Return [X, Y] of the center of cell containing provided text 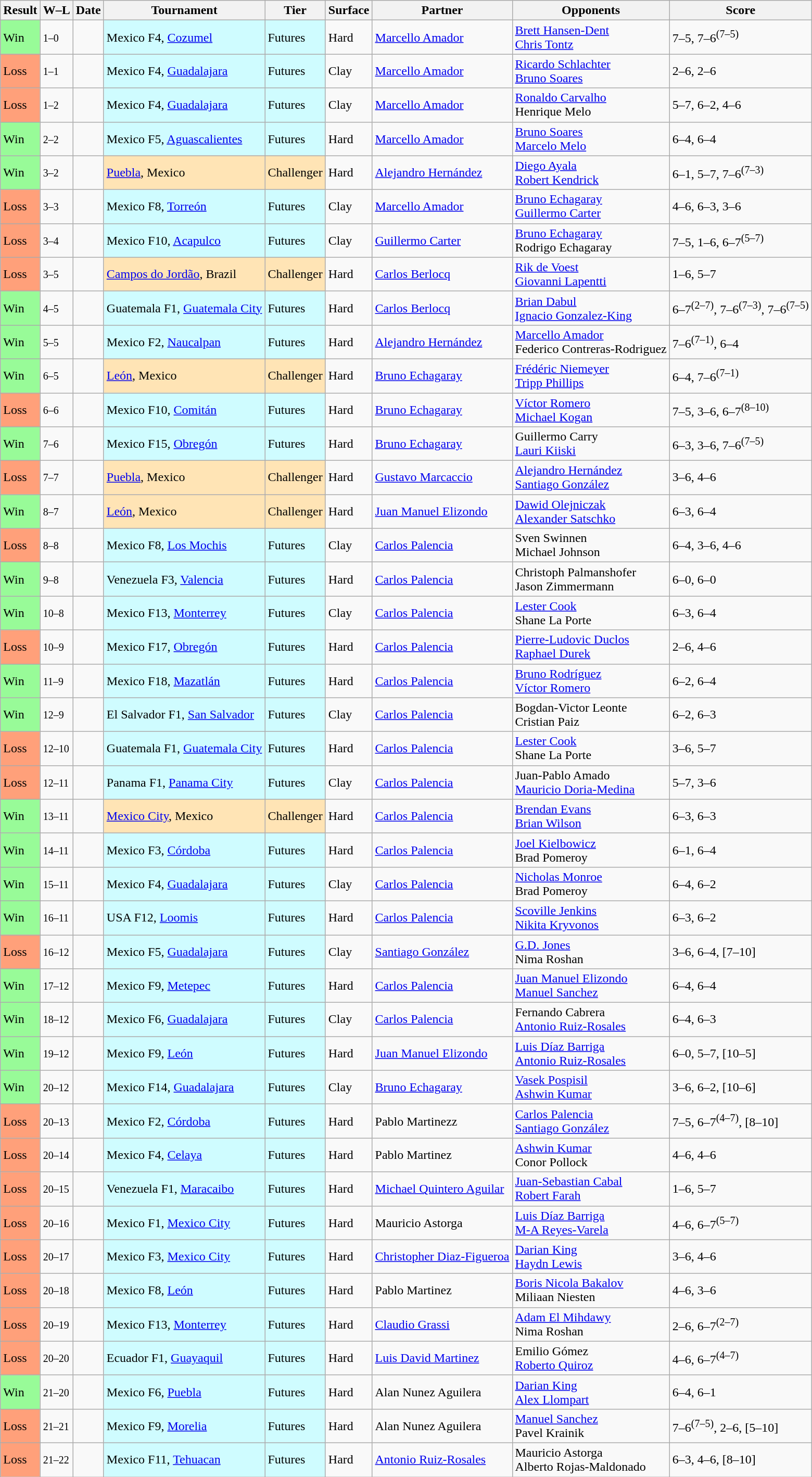
6–0, 5–7, [10–5] [740, 1054]
Mexico City, Mexico [184, 816]
6–0, 6–0 [740, 579]
Mexico F14, Guadalajara [184, 1087]
Boris Nicola Bakalov Miliaan Niesten [591, 1290]
Darian King Haydn Lewis [591, 1257]
3–5 [56, 274]
21–21 [56, 1425]
10–9 [56, 647]
Carlos Palencia Santiago González [591, 1121]
Bogdan-Victor Leonte Cristian Paiz [591, 714]
Frédéric Niemeyer Tripp Phillips [591, 376]
2–2 [56, 138]
Marcello Amador Federico Contreras-Rodriguez [591, 342]
10–8 [56, 613]
Juan-Sebastian Cabal Robert Farah [591, 1189]
20–12 [56, 1087]
4–6, 4–6 [740, 1155]
1–0 [56, 37]
El Salvador F1, San Salvador [184, 714]
6–7(2–7), 7–6(7–3), 7–6(7–5) [740, 308]
7–6 [56, 444]
Antonio Ruiz-Rosales [442, 1460]
Scoville Jenkins Nikita Kryvonos [591, 917]
1–2 [56, 105]
4–6, 6–7(5–7) [740, 1222]
3–2 [56, 173]
Venezuela F1, Maracaibo [184, 1189]
Guillermo Carter [442, 241]
Pierre-Ludovic Duclos Raphael Durek [591, 647]
6–3, 4–6, [8–10] [740, 1460]
6–4, 6–2 [740, 884]
Mexico F9, Metepec [184, 986]
Campos do Jordão, Brazil [184, 274]
12–11 [56, 782]
Vasek Pospisil Ashwin Kumar [591, 1087]
Mexico F18, Mazatlán [184, 681]
Luis Díaz Barriga M-A Reyes-Varela [591, 1222]
W–L [56, 10]
6–5 [56, 376]
Mexico F10, Acapulco [184, 241]
Opponents [591, 10]
Christopher Diaz-Figueroa [442, 1257]
Date [88, 10]
2–6, 2–6 [740, 71]
6–4, 3–6, 4–6 [740, 546]
3–6, 6–2, [10–6] [740, 1087]
Mexico F9, Morelia [184, 1425]
Mexico F5, Aguascalientes [184, 138]
16–11 [56, 917]
Mauricio Astorga [442, 1222]
Diego Ayala Robert Kendrick [591, 173]
12–10 [56, 749]
Christoph Palmanshofer Jason Zimmermann [591, 579]
G.D. Jones Nima Roshan [591, 952]
Bruno Echagaray Rodrigo Echagaray [591, 241]
Víctor Romero Michael Kogan [591, 409]
6–3, 3–6, 7–6(7–5) [740, 444]
6–3, 6–3 [740, 816]
Bruno Rodríguez Víctor Romero [591, 681]
Brendan Evans Brian Wilson [591, 816]
Sven Swinnen Michael Johnson [591, 546]
Mexico F5, Guadalajara [184, 952]
3–3 [56, 206]
Nicholas Monroe Brad Pomeroy [591, 884]
Bruno Echagaray Guillermo Carter [591, 206]
Gustavo Marcaccio [442, 478]
Juan-Pablo Amado Mauricio Doria-Medina [591, 782]
7–5, 1–6, 6–7(5–7) [740, 241]
Luis Díaz Barriga Antonio Ruiz-Rosales [591, 1054]
4–6, 6–7(4–7) [740, 1358]
21–22 [56, 1460]
7–6(7–5), 2–6, [5–10] [740, 1425]
7–5, 3–6, 6–7(8–10) [740, 409]
Joel Kielbowicz Brad Pomeroy [591, 850]
2–6, 6–7(2–7) [740, 1324]
4–6, 3–6 [740, 1290]
3–6, 6–4, [7–10] [740, 952]
Mexico F8, León [184, 1290]
Mauricio Astorga Alberto Rojas-Maldonado [591, 1460]
6–4, 6–1 [740, 1392]
4–5 [56, 308]
Ashwin Kumar Conor Pollock [591, 1155]
6–3, 6–2 [740, 917]
Mexico F1, Mexico City [184, 1222]
Rik de Voest Giovanni Lapentti [591, 274]
17–12 [56, 986]
Ricardo Schlachter Bruno Soares [591, 71]
Juan Manuel Elizondo Manuel Sanchez [591, 986]
Fernando Cabrera Antonio Ruiz-Rosales [591, 1019]
Brian Dabul Ignacio Gonzalez-King [591, 308]
Guillermo Carry Lauri Kiiski [591, 444]
Mexico F15, Obregón [184, 444]
6–1, 5–7, 7–6(7–3) [740, 173]
7–5, 6–7(4–7), [8–10] [740, 1121]
Mexico F8, Torreón [184, 206]
21–20 [56, 1392]
Mexico F3, Mexico City [184, 1257]
Brett Hansen-Dent Chris Tontz [591, 37]
Score [740, 10]
20–14 [56, 1155]
Darian King Alex Llompart [591, 1392]
Claudio Grassi [442, 1324]
8–8 [56, 546]
4–6, 6–3, 3–6 [740, 206]
Ecuador F1, Guayaquil [184, 1358]
Result [20, 10]
9–8 [56, 579]
7–5, 7–6(7–5) [740, 37]
Luis David Martinez [442, 1358]
Mexico F2, Córdoba [184, 1121]
20–19 [56, 1324]
20–16 [56, 1222]
Emilio Gómez Roberto Quiroz [591, 1358]
3–4 [56, 241]
Adam El Mihdawy Nima Roshan [591, 1324]
Mexico F11, Tehuacan [184, 1460]
1–1 [56, 71]
Panama F1, Panama City [184, 782]
13–11 [56, 816]
5–7, 3–6 [740, 782]
Tournament [184, 10]
Mexico F9, León [184, 1054]
15–11 [56, 884]
12–9 [56, 714]
Mexico F6, Puebla [184, 1392]
Mexico F3, Córdoba [184, 850]
Ronaldo Carvalho Henrique Melo [591, 105]
20–13 [56, 1121]
8–7 [56, 511]
6–4, 7–6(7–1) [740, 376]
14–11 [56, 850]
Partner [442, 10]
20–17 [56, 1257]
5–5 [56, 342]
Manuel Sanchez Pavel Krainik [591, 1425]
Mexico F2, Naucalpan [184, 342]
6–2, 6–3 [740, 714]
Dawid Olejniczak Alexander Satschko [591, 511]
Mexico F4, Cozumel [184, 37]
20–15 [56, 1189]
5–7, 6–2, 4–6 [740, 105]
Mexico F8, Los Mochis [184, 546]
Surface [349, 10]
Michael Quintero Aguilar [442, 1189]
20–18 [56, 1290]
11–9 [56, 681]
Mexico F10, Comitán [184, 409]
6–1, 6–4 [740, 850]
Alejandro Hernández Santiago González [591, 478]
2–6, 4–6 [740, 647]
7–6(7–1), 6–4 [740, 342]
Mexico F4, Celaya [184, 1155]
7–7 [56, 478]
Mexico F17, Obregón [184, 647]
Mexico F6, Guadalajara [184, 1019]
6–2, 6–4 [740, 681]
6–4, 6–3 [740, 1019]
Bruno Soares Marcelo Melo [591, 138]
6–6 [56, 409]
Pablo Martinezz [442, 1121]
16–12 [56, 952]
Tier [295, 10]
18–12 [56, 1019]
Venezuela F3, Valencia [184, 579]
3–6, 5–7 [740, 749]
USA F12, Loomis [184, 917]
20–20 [56, 1358]
19–12 [56, 1054]
Santiago González [442, 952]
